Determine the [X, Y] coordinate at the center of the cell enclosing the given text.  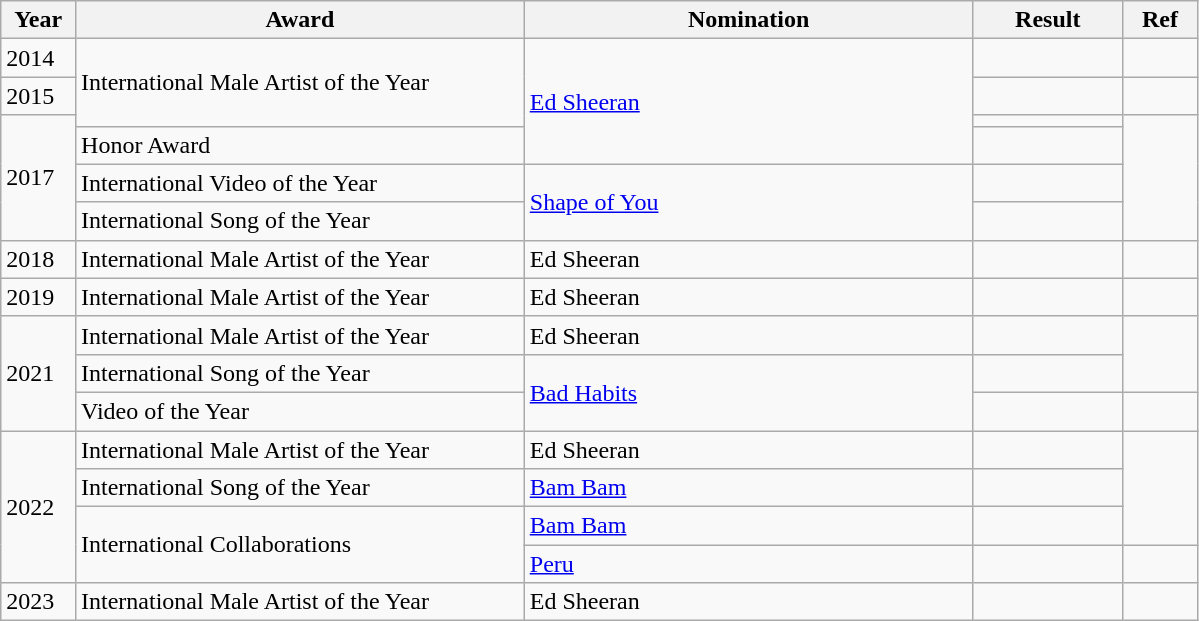
Video of the Year [300, 411]
2017 [38, 178]
Result [1048, 20]
International Collaborations [300, 545]
2014 [38, 58]
Year [38, 20]
2015 [38, 96]
Peru [748, 564]
2022 [38, 506]
Honor Award [300, 145]
2019 [38, 297]
Nomination [748, 20]
2018 [38, 259]
Award [300, 20]
Bad Habits [748, 392]
International Video of the Year [300, 183]
Ref [1160, 20]
2021 [38, 373]
2023 [38, 602]
Shape of You [748, 202]
